Locate the cell with the specified text and output its (x, y) center coordinate. 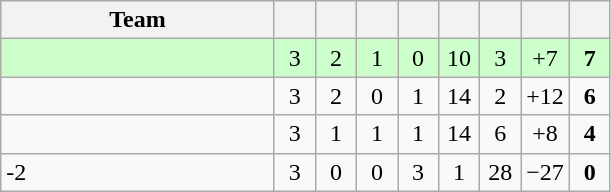
+7 (546, 58)
7 (590, 58)
4 (590, 134)
28 (500, 172)
-2 (138, 172)
+8 (546, 134)
10 (460, 58)
−27 (546, 172)
+12 (546, 96)
Team (138, 20)
